Scan for the cell matching the given text and deliver its [x, y] coordinate at center. 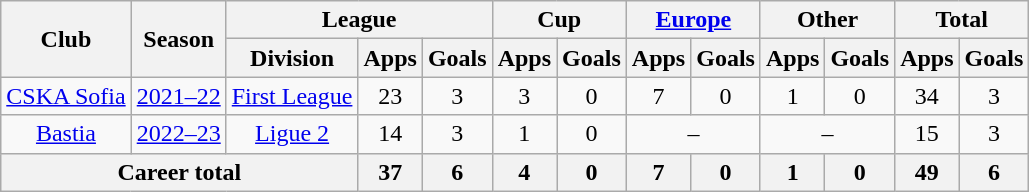
14 [390, 134]
CSKA Sofia [66, 96]
Club [66, 39]
23 [390, 96]
2022–23 [178, 134]
Ligue 2 [292, 134]
15 [927, 134]
Other [827, 20]
First League [292, 96]
4 [524, 172]
34 [927, 96]
Europe [693, 20]
Cup [559, 20]
2021–22 [178, 96]
Career total [180, 172]
Division [292, 58]
Season [178, 39]
Total [962, 20]
Bastia [66, 134]
37 [390, 172]
49 [927, 172]
League [359, 20]
